For the text-containing cell, return its midpoint in [X, Y] coordinate format. 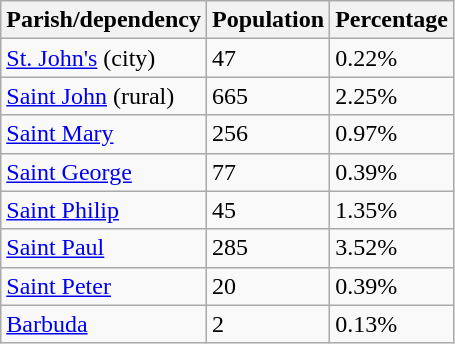
47 [268, 58]
45 [268, 210]
665 [268, 96]
Saint Peter [104, 286]
Saint Mary [104, 134]
0.97% [392, 134]
Barbuda [104, 324]
285 [268, 248]
2 [268, 324]
Saint Paul [104, 248]
20 [268, 286]
2.25% [392, 96]
3.52% [392, 248]
Population [268, 20]
1.35% [392, 210]
Saint Philip [104, 210]
Saint John (rural) [104, 96]
Parish/dependency [104, 20]
Saint George [104, 172]
Percentage [392, 20]
0.22% [392, 58]
256 [268, 134]
77 [268, 172]
St. John's (city) [104, 58]
0.13% [392, 324]
